Capture the cell that displays the provided text and extract its (x, y) central coordinate. 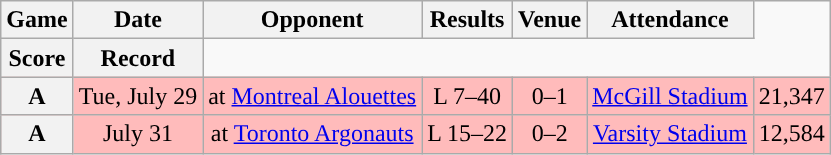
Game (37, 20)
Date (138, 20)
Varsity Stadium (670, 134)
Record (138, 58)
Attendance (670, 20)
McGill Stadium (670, 96)
Opponent (312, 20)
21,347 (792, 96)
Tue, July 29 (138, 96)
L 15–22 (468, 134)
at Montreal Alouettes (312, 96)
12,584 (792, 134)
at Toronto Argonauts (312, 134)
Score (37, 58)
July 31 (138, 134)
L 7–40 (468, 96)
Results (468, 20)
0–1 (550, 96)
0–2 (550, 134)
Venue (550, 20)
